Pinpoint the cell where the given text exists, returning its (x, y) midpoint coordinate. 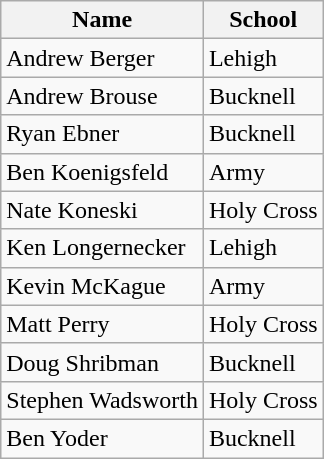
Kevin McKague (102, 286)
Stephen Wadsworth (102, 400)
School (263, 20)
Matt Perry (102, 324)
Doug Shribman (102, 362)
Name (102, 20)
Andrew Brouse (102, 96)
Ryan Ebner (102, 134)
Andrew Berger (102, 58)
Ben Yoder (102, 438)
Nate Koneski (102, 210)
Ben Koenigsfeld (102, 172)
Ken Longernecker (102, 248)
